Identify which cell holds the provided text, then report its [x, y] central coordinate. 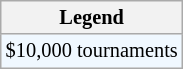
Legend [92, 17]
$10,000 tournaments [92, 51]
